Determine the [X, Y] coordinate at the center of the cell enclosing the given text.  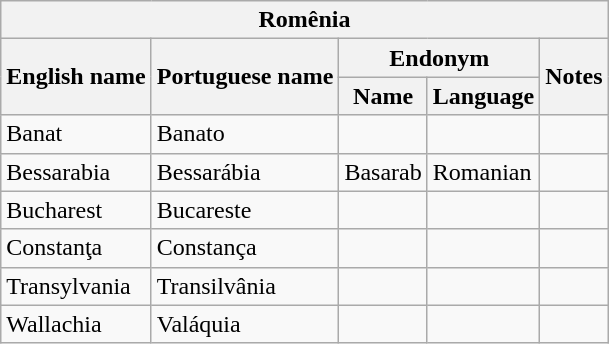
Portuguese name [245, 77]
Transilvânia [245, 286]
Bucharest [76, 210]
Romênia [304, 20]
Transylvania [76, 286]
Banat [76, 134]
Romanian [483, 172]
Language [483, 96]
Name [383, 96]
Endonym [440, 58]
Constanţa [76, 248]
Banato [245, 134]
Constança [245, 248]
English name [76, 77]
Bessarabia [76, 172]
Basarab [383, 172]
Valáquia [245, 324]
Bucareste [245, 210]
Wallachia [76, 324]
Bessarábia [245, 172]
Notes [574, 77]
